Scan for the cell matching the given text and deliver its [x, y] coordinate at center. 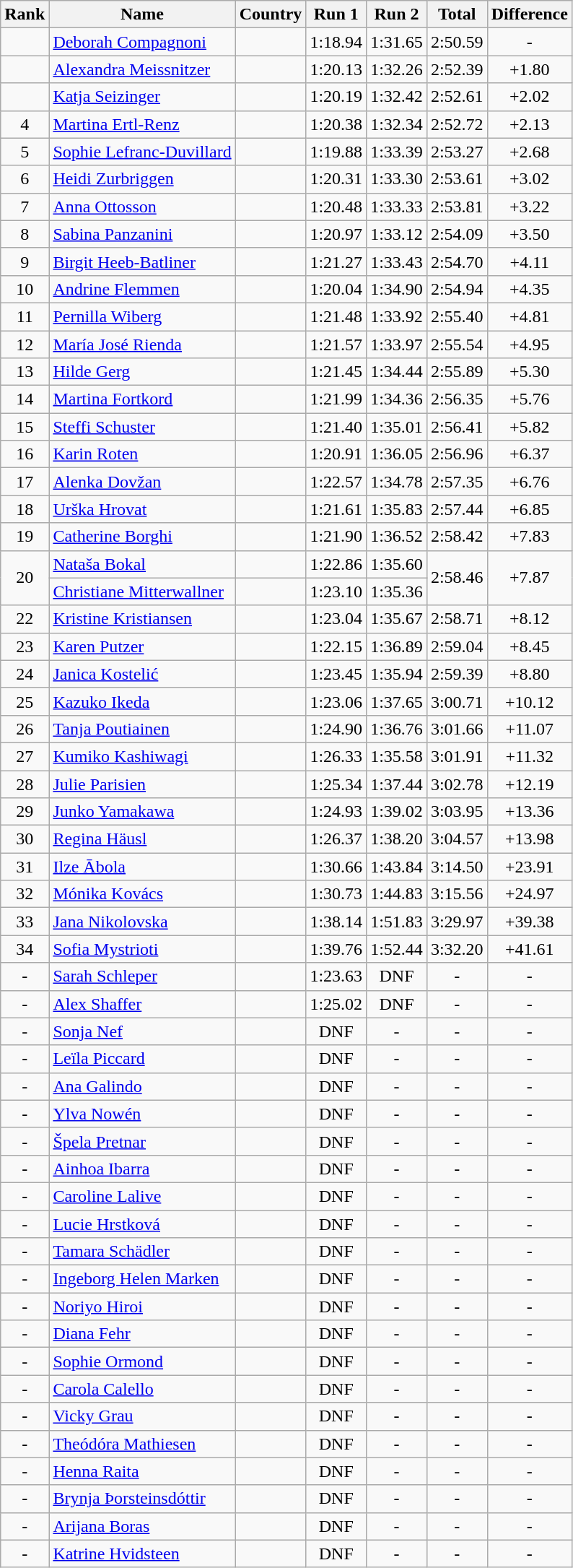
Sofia Mystrioti [142, 949]
María José Rienda [142, 345]
12 [25, 345]
2:54.94 [457, 289]
+7.83 [530, 537]
1:21.40 [336, 427]
1:21.48 [336, 316]
Sarah Schleper [142, 976]
1:20.19 [336, 97]
Ainhoa Ibarra [142, 1169]
Pernilla Wiberg [142, 316]
2:55.54 [457, 345]
3:00.71 [457, 701]
+5.76 [530, 399]
Alenka Dovžan [142, 482]
2:53.61 [457, 179]
+4.95 [530, 345]
25 [25, 701]
1:20.04 [336, 289]
20 [25, 578]
3:14.50 [457, 867]
Vicky Grau [142, 1416]
1:23.06 [336, 701]
Nataša Bokal [142, 564]
+13.36 [530, 812]
2:53.27 [457, 152]
+3.22 [530, 207]
3:32.20 [457, 949]
Sophie Ormond [142, 1361]
Henna Raita [142, 1471]
Ana Galindo [142, 1086]
1:35.94 [397, 674]
Run 2 [397, 14]
27 [25, 756]
1:23.10 [336, 592]
1:33.92 [397, 316]
Karen Putzer [142, 646]
+4.81 [530, 316]
Birgit Heeb-Batliner [142, 261]
1:21.27 [336, 261]
Ylva Nowén [142, 1114]
Rank [25, 14]
2:56.96 [457, 454]
34 [25, 949]
Brynja Þorsteinsdóttir [142, 1499]
1:23.04 [336, 619]
4 [25, 124]
+8.45 [530, 646]
Arijana Boras [142, 1526]
+2.13 [530, 124]
Ilze Ābola [142, 867]
23 [25, 646]
1:36.05 [397, 454]
2:56.41 [457, 427]
1:35.01 [397, 427]
Catherine Borghi [142, 537]
32 [25, 894]
Martina Ertl-Renz [142, 124]
+2.68 [530, 152]
13 [25, 372]
Caroline Lalive [142, 1196]
3:04.57 [457, 839]
+12.19 [530, 784]
1:38.14 [336, 922]
1:24.93 [336, 812]
Janica Kostelić [142, 674]
1:23.45 [336, 674]
1:33.12 [397, 234]
31 [25, 867]
2:54.70 [457, 261]
1:22.57 [336, 482]
1:19.88 [336, 152]
1:33.39 [397, 152]
1:31.65 [397, 42]
Christiane Mitterwallner [142, 592]
1:34.90 [397, 289]
2:57.35 [457, 482]
+4.11 [530, 261]
1:33.33 [397, 207]
1:37.44 [397, 784]
1:26.33 [336, 756]
33 [25, 922]
Heidi Zurbriggen [142, 179]
1:20.97 [336, 234]
2:56.35 [457, 399]
11 [25, 316]
1:33.43 [397, 261]
2:58.71 [457, 619]
1:35.60 [397, 564]
15 [25, 427]
Run 1 [336, 14]
+11.07 [530, 729]
1:51.83 [397, 922]
28 [25, 784]
1:32.26 [397, 69]
3:01.91 [457, 756]
24 [25, 674]
Diana Fehr [142, 1334]
2:55.40 [457, 316]
+8.12 [530, 619]
18 [25, 509]
Lucie Hrstková [142, 1224]
Deborah Compagnoni [142, 42]
Kazuko Ikeda [142, 701]
26 [25, 729]
+3.50 [530, 234]
+6.76 [530, 482]
Karin Roten [142, 454]
1:25.34 [336, 784]
Kristine Kristiansen [142, 619]
2:52.39 [457, 69]
1:37.65 [397, 701]
Regina Häusl [142, 839]
1:32.42 [397, 97]
+24.97 [530, 894]
1:24.90 [336, 729]
1:52.44 [397, 949]
2:54.09 [457, 234]
Difference [530, 14]
1:23.63 [336, 976]
1:21.45 [336, 372]
Hilde Gerg [142, 372]
Carola Calello [142, 1389]
+13.98 [530, 839]
2:58.42 [457, 537]
Ingeborg Helen Marken [142, 1279]
1:30.73 [336, 894]
+11.32 [530, 756]
1:33.30 [397, 179]
5 [25, 152]
Steffi Schuster [142, 427]
1:22.86 [336, 564]
Junko Yamakawa [142, 812]
1:34.44 [397, 372]
2:57.44 [457, 509]
3:02.78 [457, 784]
1:21.90 [336, 537]
1:25.02 [336, 1004]
1:20.31 [336, 179]
3:29.97 [457, 922]
17 [25, 482]
29 [25, 812]
+1.80 [530, 69]
1:20.38 [336, 124]
1:26.37 [336, 839]
Martina Fortkord [142, 399]
1:18.94 [336, 42]
2:52.72 [457, 124]
1:21.57 [336, 345]
Tamara Schädler [142, 1252]
+5.30 [530, 372]
+41.61 [530, 949]
1:34.36 [397, 399]
2:52.61 [457, 97]
+2.02 [530, 97]
+5.82 [530, 427]
Alexandra Meissnitzer [142, 69]
+4.35 [530, 289]
6 [25, 179]
Jana Nikolovska [142, 922]
+39.38 [530, 922]
14 [25, 399]
1:35.67 [397, 619]
1:35.58 [397, 756]
Theódóra Mathiesen [142, 1444]
1:35.83 [397, 509]
Name [142, 14]
30 [25, 839]
1:39.76 [336, 949]
1:21.99 [336, 399]
1:32.34 [397, 124]
1:44.83 [397, 894]
1:20.48 [336, 207]
+8.80 [530, 674]
Sophie Lefranc-Duvillard [142, 152]
Anna Ottosson [142, 207]
2:59.04 [457, 646]
1:36.76 [397, 729]
1:43.84 [397, 867]
2:58.46 [457, 578]
Alex Shaffer [142, 1004]
+6.85 [530, 509]
16 [25, 454]
1:30.66 [336, 867]
1:39.02 [397, 812]
1:36.89 [397, 646]
Leïla Piccard [142, 1059]
+23.91 [530, 867]
Špela Pretnar [142, 1141]
10 [25, 289]
Sonja Nef [142, 1031]
3:01.66 [457, 729]
Sabina Panzanini [142, 234]
Total [457, 14]
1:38.20 [397, 839]
1:21.61 [336, 509]
1:20.91 [336, 454]
1:36.52 [397, 537]
Kumiko Kashiwagi [142, 756]
Andrine Flemmen [142, 289]
8 [25, 234]
2:53.81 [457, 207]
Julie Parisien [142, 784]
Katja Seizinger [142, 97]
1:34.78 [397, 482]
3:03.95 [457, 812]
9 [25, 261]
+10.12 [530, 701]
Tanja Poutiainen [142, 729]
Noriyo Hiroi [142, 1307]
Urška Hrovat [142, 509]
1:22.15 [336, 646]
1:20.13 [336, 69]
Mónika Kovács [142, 894]
19 [25, 537]
1:35.36 [397, 592]
2:55.89 [457, 372]
22 [25, 619]
+7.87 [530, 578]
7 [25, 207]
Katrine Hvidsteen [142, 1554]
1:33.97 [397, 345]
2:59.39 [457, 674]
+6.37 [530, 454]
3:15.56 [457, 894]
+3.02 [530, 179]
2:50.59 [457, 42]
Country [271, 14]
